Search for the cell housing the specified text and yield its (X, Y) center coordinate. 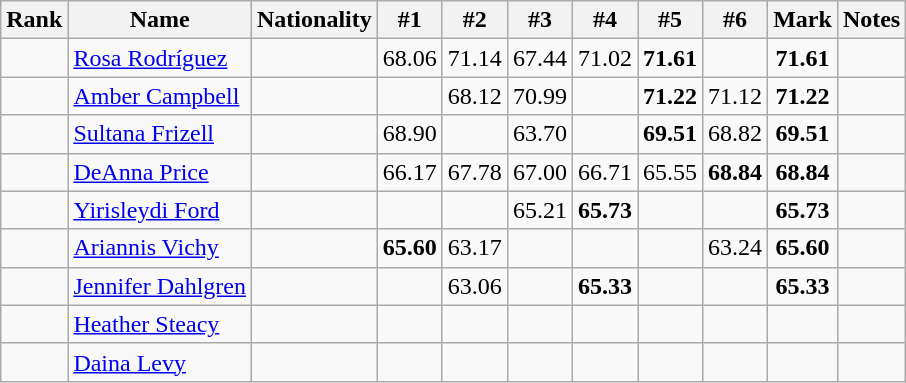
63.17 (474, 248)
#6 (736, 20)
Rank (34, 20)
68.82 (736, 134)
65.21 (540, 210)
Heather Steacy (160, 324)
Notes (871, 20)
#1 (410, 20)
68.90 (410, 134)
63.24 (736, 248)
DeAnna Price (160, 172)
Amber Campbell (160, 96)
Ariannis Vichy (160, 248)
67.00 (540, 172)
70.99 (540, 96)
Mark (803, 20)
71.02 (604, 58)
68.06 (410, 58)
#4 (604, 20)
Name (160, 20)
Rosa Rodríguez (160, 58)
Daina Levy (160, 362)
63.70 (540, 134)
Nationality (315, 20)
68.12 (474, 96)
63.06 (474, 286)
67.44 (540, 58)
#2 (474, 20)
71.12 (736, 96)
71.14 (474, 58)
#5 (670, 20)
67.78 (474, 172)
#3 (540, 20)
66.17 (410, 172)
65.55 (670, 172)
Sultana Frizell (160, 134)
Jennifer Dahlgren (160, 286)
Yirisleydi Ford (160, 210)
66.71 (604, 172)
